Capture the cell that displays the provided text and extract its (x, y) central coordinate. 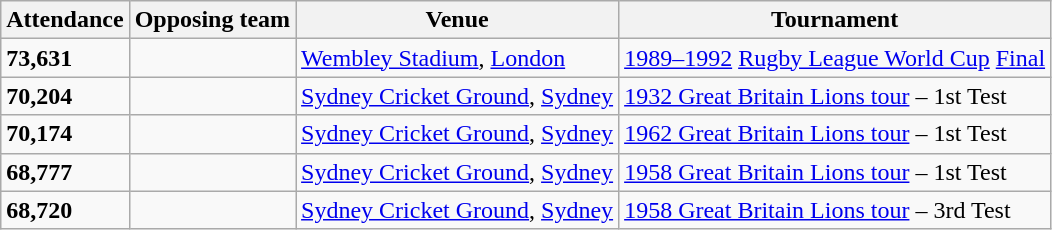
1958 Great Britain Lions tour – 3rd Test (835, 210)
70,174 (65, 134)
1958 Great Britain Lions tour – 1st Test (835, 172)
Wembley Stadium, London (458, 58)
1932 Great Britain Lions tour – 1st Test (835, 96)
70,204 (65, 96)
1989–1992 Rugby League World Cup Final (835, 58)
68,777 (65, 172)
Attendance (65, 20)
Tournament (835, 20)
1962 Great Britain Lions tour – 1st Test (835, 134)
68,720 (65, 210)
73,631 (65, 58)
Opposing team (212, 20)
Venue (458, 20)
